Return [x, y] of the center of cell containing provided text 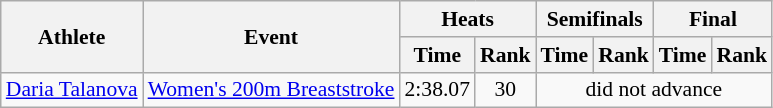
Event [272, 36]
did not advance [654, 90]
2:38.07 [438, 90]
Semifinals [595, 19]
Final [713, 19]
Women's 200m Breaststroke [272, 90]
Athlete [72, 36]
Daria Talanova [72, 90]
Heats [468, 19]
30 [506, 90]
